From the cell containing the given text, extract its center point as [X, Y] coordinate. 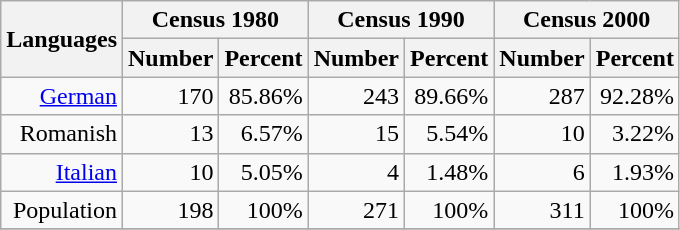
92.28% [634, 96]
1.48% [450, 172]
170 [171, 96]
4 [356, 172]
13 [171, 134]
Languages [62, 39]
243 [356, 96]
1.93% [634, 172]
6 [542, 172]
Italian [62, 172]
5.05% [264, 172]
5.54% [450, 134]
311 [542, 210]
German [62, 96]
15 [356, 134]
Census 1990 [401, 20]
271 [356, 210]
85.86% [264, 96]
89.66% [450, 96]
Census 1980 [216, 20]
3.22% [634, 134]
287 [542, 96]
Population [62, 210]
Census 2000 [587, 20]
Romanish [62, 134]
198 [171, 210]
6.57% [264, 134]
